Scan for the cell matching the given text and deliver its (x, y) coordinate at center. 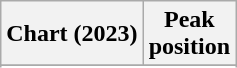
Chart (2023) (72, 34)
Peakposition (189, 34)
